Detect which cell encompasses the target text, then output its (x, y) center coordinate. 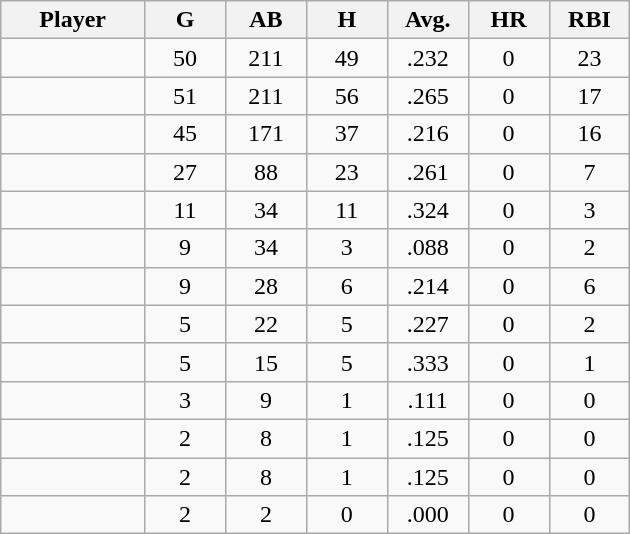
88 (266, 172)
.214 (428, 286)
AB (266, 20)
45 (186, 134)
50 (186, 58)
.111 (428, 400)
28 (266, 286)
.000 (428, 515)
15 (266, 362)
51 (186, 96)
Avg. (428, 20)
.216 (428, 134)
27 (186, 172)
49 (346, 58)
37 (346, 134)
22 (266, 324)
56 (346, 96)
.232 (428, 58)
G (186, 20)
.088 (428, 248)
171 (266, 134)
HR (508, 20)
.265 (428, 96)
7 (590, 172)
.227 (428, 324)
Player (73, 20)
H (346, 20)
.324 (428, 210)
.261 (428, 172)
RBI (590, 20)
17 (590, 96)
.333 (428, 362)
16 (590, 134)
